Pinpoint the cell where the given text exists, returning its [X, Y] midpoint coordinate. 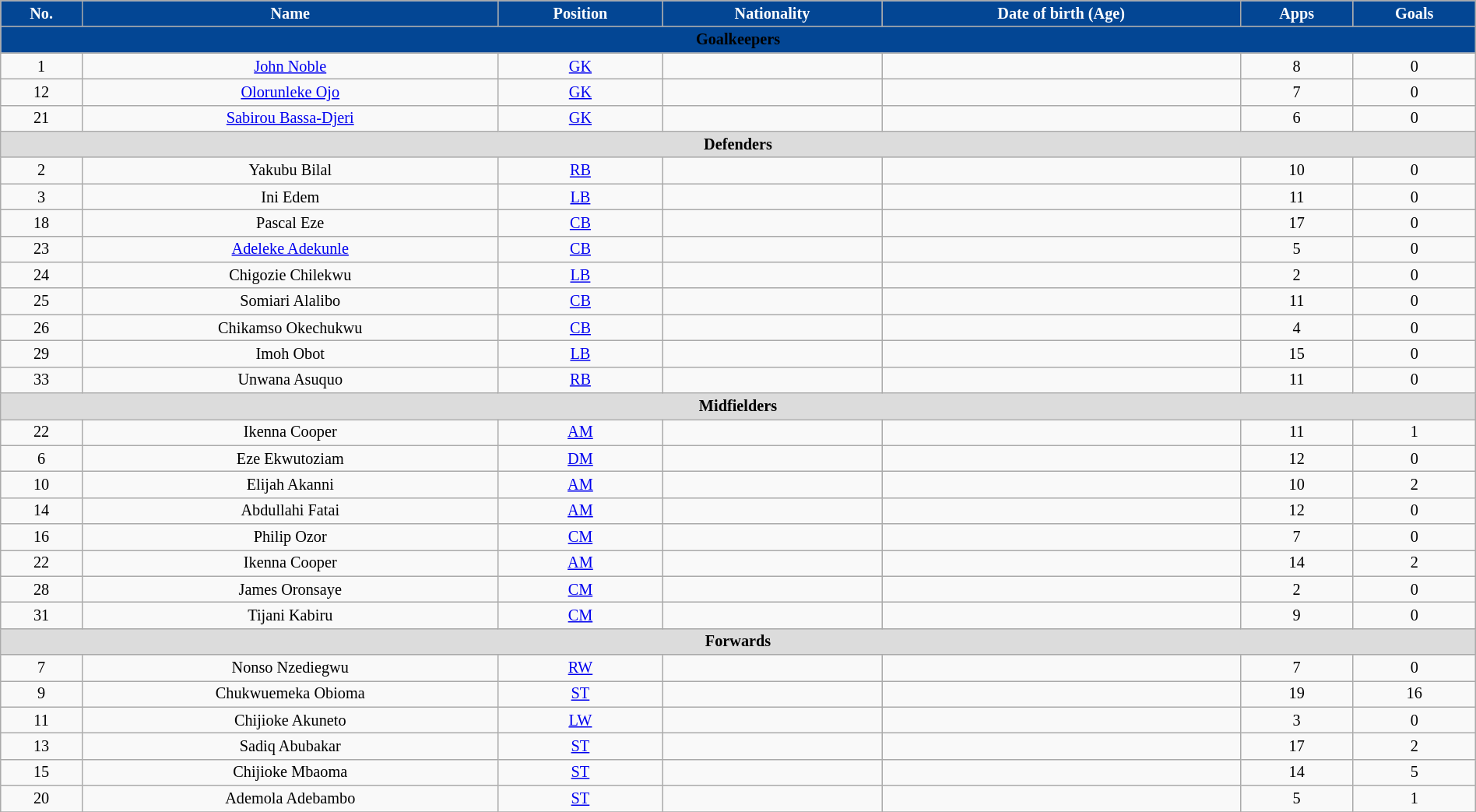
26 [42, 328]
23 [42, 249]
33 [42, 380]
Abdullahi Fatai [290, 511]
Ini Edem [290, 197]
Philip Ozor [290, 536]
20 [42, 799]
DM [581, 459]
28 [42, 589]
Somiari Alalibo [290, 301]
Pascal Eze [290, 223]
Goals [1414, 13]
Chijioke Akuneto [290, 720]
19 [1297, 694]
25 [42, 301]
Tijani Kabiru [290, 615]
No. [42, 13]
31 [42, 615]
18 [42, 223]
Chijioke Mbaoma [290, 772]
Sadiq Abubakar [290, 746]
Midfielders [738, 406]
Elijah Akanni [290, 484]
Date of birth (Age) [1061, 13]
Nonso Nzediegwu [290, 667]
RW [581, 667]
13 [42, 746]
Yakubu Bilal [290, 170]
Adeleke Adekunle [290, 249]
Defenders [738, 144]
Ademola Adebambo [290, 799]
John Noble [290, 65]
4 [1297, 328]
Olorunleke Ojo [290, 92]
Nationality [772, 13]
Imoh Obot [290, 353]
Sabirou Bassa-Djeri [290, 118]
James Oronsaye [290, 589]
Position [581, 13]
Eze Ekwutoziam [290, 459]
24 [42, 275]
LW [581, 720]
Chikamso Okechukwu [290, 328]
Unwana Asuquo [290, 380]
Goalkeepers [738, 40]
Name [290, 13]
Chukwuemeka Obioma [290, 694]
8 [1297, 65]
21 [42, 118]
29 [42, 353]
Chigozie Chilekwu [290, 275]
Forwards [738, 642]
Apps [1297, 13]
